Search for the cell housing the specified text and yield its [X, Y] center coordinate. 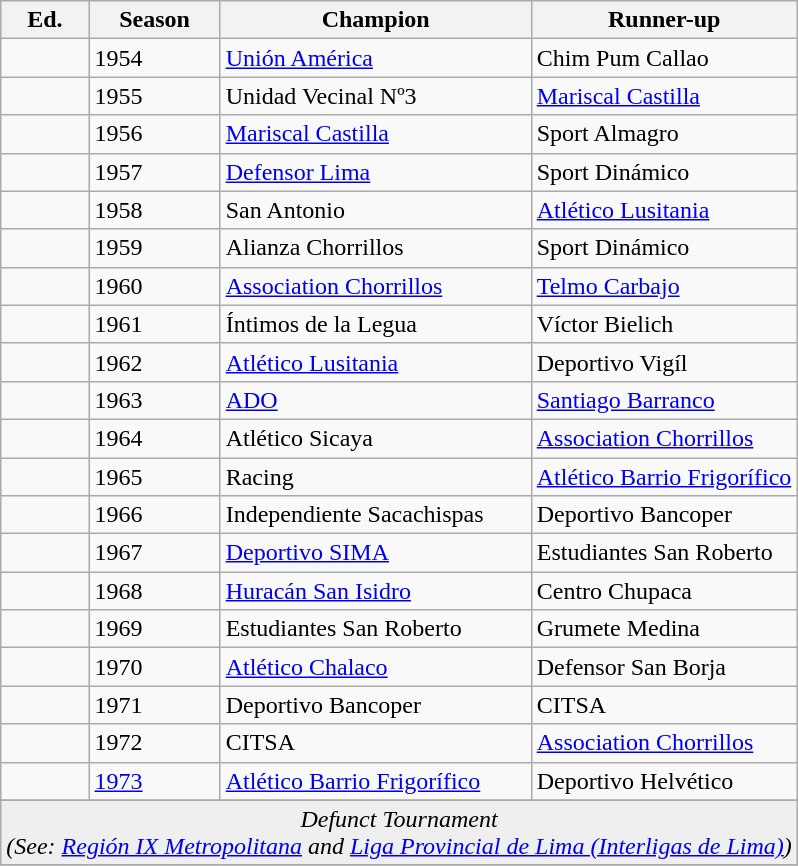
Deportivo Helvético [664, 781]
1970 [154, 667]
1969 [154, 629]
San Antonio [376, 210]
Huracán San Isidro [376, 591]
Defensor San Borja [664, 667]
1968 [154, 591]
1966 [154, 515]
1958 [154, 210]
Centro Chupaca [664, 591]
Santiago Barranco [664, 400]
1956 [154, 134]
1959 [154, 248]
1964 [154, 438]
Ed. [45, 20]
Independiente Sacachispas [376, 515]
Unidad Vecinal Nº3 [376, 96]
Víctor Bielich [664, 324]
Íntimos de la Legua [376, 324]
Atlético Sicaya [376, 438]
1954 [154, 58]
Grumete Medina [664, 629]
Chim Pum Callao [664, 58]
Deportivo Vigíl [664, 362]
Defunct Tournament(See: Región IX Metropolitana and Liga Provincial de Lima (Interligas de Lima)) [399, 832]
1961 [154, 324]
Telmo Carbajo [664, 286]
Alianza Chorrillos [376, 248]
Runner-up [664, 20]
1965 [154, 477]
1967 [154, 553]
1972 [154, 743]
Atlético Chalaco [376, 667]
1973 [154, 781]
ADO [376, 400]
1962 [154, 362]
1957 [154, 172]
Defensor Lima [376, 172]
Racing [376, 477]
Deportivo SIMA [376, 553]
1963 [154, 400]
1971 [154, 705]
Sport Almagro [664, 134]
Champion [376, 20]
1960 [154, 286]
Unión América [376, 58]
1955 [154, 96]
Season [154, 20]
